Pinpoint the cell where the given text exists, returning its [x, y] midpoint coordinate. 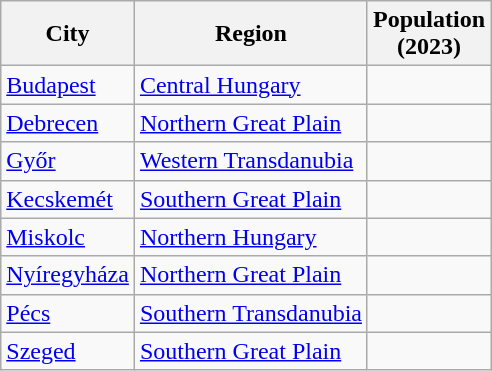
Pécs [68, 313]
Southern Transdanubia [250, 313]
Nyíregyháza [68, 275]
Region [250, 34]
Budapest [68, 85]
City [68, 34]
Central Hungary [250, 85]
Population(2023) [428, 34]
Debrecen [68, 123]
Western Transdanubia [250, 161]
Kecskemét [68, 199]
Szeged [68, 351]
Northern Hungary [250, 237]
Győr [68, 161]
Miskolc [68, 237]
